Pinpoint the cell where the given text exists, returning its [X, Y] midpoint coordinate. 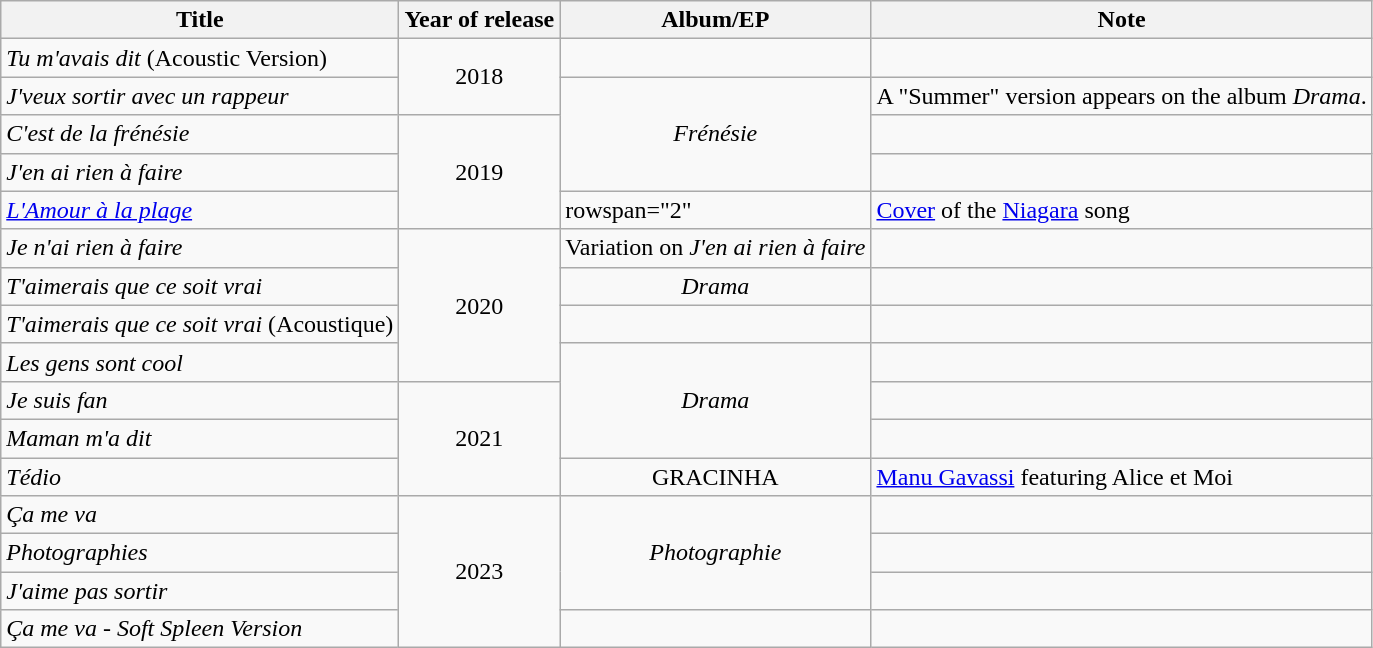
Ça me va - Soft Spleen Version [200, 629]
2019 [480, 172]
Album/EP [716, 20]
T'aimerais que ce soit vrai (Acoustique) [200, 324]
Photographies [200, 553]
2021 [480, 438]
Cover of the Niagara song [1122, 210]
rowspan="2" [716, 210]
Maman m'a dit [200, 438]
2023 [480, 572]
Variation on J'en ai rien à faire [716, 248]
Tédio [200, 477]
Year of release [480, 20]
Les gens sont cool [200, 362]
Je suis fan [200, 400]
T'aimerais que ce soit vrai [200, 286]
J'en ai rien à faire [200, 172]
J'aime pas sortir [200, 591]
Tu m'avais dit (Acoustic Version) [200, 58]
C'est de la frénésie [200, 134]
Title [200, 20]
Note [1122, 20]
L'Amour à la plage [200, 210]
Ça me va [200, 515]
2018 [480, 77]
2020 [480, 305]
A "Summer" version appears on the album Drama. [1122, 96]
Photographie [716, 553]
J'veux sortir avec un rappeur [200, 96]
Manu Gavassi featuring Alice et Moi [1122, 477]
Frénésie [716, 134]
Je n'ai rien à faire [200, 248]
GRACINHA [716, 477]
